Determine the [X, Y] coordinate at the center of the cell enclosing the given text.  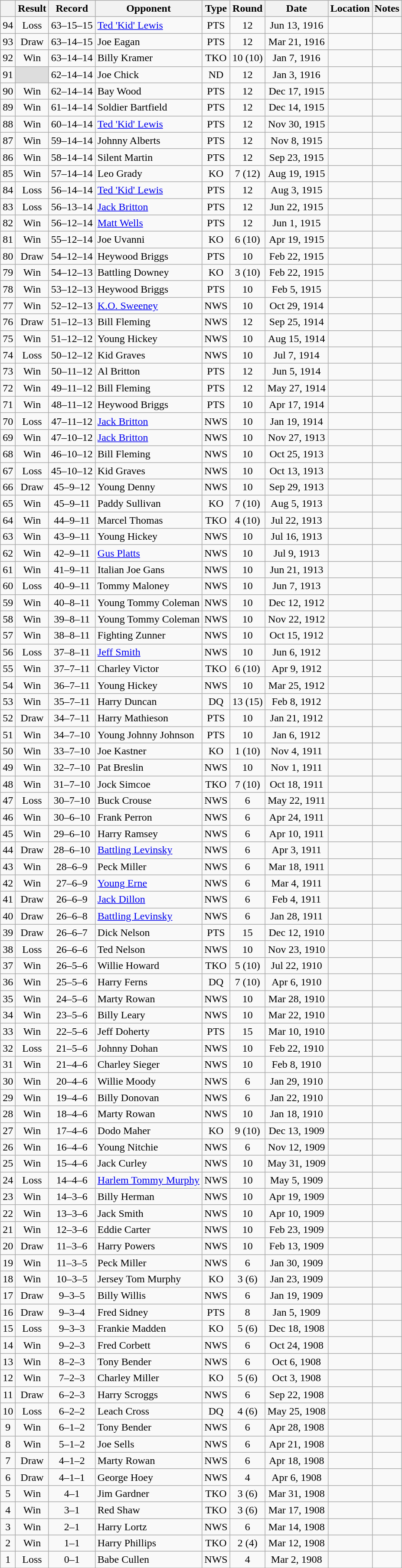
75 [8, 339]
47–10–12 [72, 437]
Gus Platts [148, 553]
2 (4) [247, 1543]
16 [8, 1312]
10 (10) [247, 58]
19–4–6 [72, 1098]
28–6–10 [72, 850]
Jack Dillon [148, 900]
Sep 22, 1908 [297, 1395]
37–7–11 [72, 668]
70 [8, 421]
14–3–6 [72, 1196]
Harry Ferns [148, 982]
Apr 9, 1912 [297, 668]
Harry Ramsey [148, 834]
90 [8, 91]
26–6–9 [72, 900]
May 5, 1909 [297, 1180]
Jun 6, 1912 [297, 652]
18 [8, 1279]
89 [8, 108]
88 [8, 124]
Frank Perron [148, 817]
2 [8, 1543]
Aug 19, 1915 [297, 173]
Feb 4, 1911 [297, 900]
Young Denny [148, 487]
Oct 15, 1912 [297, 636]
64 [8, 520]
45–9–12 [72, 487]
82 [8, 223]
Buck Crouse [148, 801]
51 [8, 735]
38–8–11 [72, 636]
34–7–11 [72, 718]
Paddy Sullivan [148, 504]
35 [8, 998]
Oct 24, 1908 [297, 1345]
13–3–6 [72, 1213]
51–12–13 [72, 322]
63 [8, 537]
Jul 22, 1910 [297, 965]
Jun 7, 1913 [297, 586]
Sep 25, 1914 [297, 322]
Ted Nelson [148, 949]
42–9–11 [72, 553]
Leach Cross [148, 1411]
15–4–6 [72, 1164]
Willie Moody [148, 1081]
9–3–5 [72, 1296]
Apr 6, 1910 [297, 982]
Joe Eagan [148, 42]
13 (15) [247, 701]
21 [8, 1229]
Harry Phillips [148, 1543]
May 31, 1909 [297, 1164]
53–12–13 [72, 289]
Apr 28, 1908 [297, 1428]
54–12–13 [72, 273]
Apr 6, 1908 [297, 1477]
51–12–12 [72, 339]
50–11–12 [72, 372]
Dec 12, 1912 [297, 603]
31–7–10 [72, 784]
Apr 24, 1911 [297, 817]
Eddie Carter [148, 1229]
1 (10) [247, 751]
21–5–6 [72, 1048]
Mar 14, 1908 [297, 1526]
26–6–6 [72, 949]
Jan 3, 1916 [297, 75]
34 [8, 1015]
Willie Howard [148, 965]
29 [8, 1098]
Al Britton [148, 372]
Dec 13, 1909 [297, 1131]
9–2–3 [72, 1345]
12–3–6 [72, 1229]
May 22, 1911 [297, 801]
Harry Mathieson [148, 718]
Jersey Tom Murphy [148, 1279]
4–1 [72, 1493]
Result [32, 9]
Apr 18, 1908 [297, 1460]
44 [8, 850]
Apr 17, 1914 [297, 404]
41–9–11 [72, 570]
59–14–14 [72, 140]
63–15–15 [72, 25]
58–14–14 [72, 157]
4 (6) [247, 1411]
45–10–12 [72, 470]
35–7–11 [72, 701]
Young Nitchie [148, 1147]
1–1 [72, 1543]
Nov 1, 1911 [297, 768]
30–6–10 [72, 817]
3 [8, 1526]
46 [8, 817]
1 [8, 1560]
63–14–14 [72, 58]
George Hoey [148, 1477]
Charley Sieger [148, 1065]
53 [8, 701]
59 [8, 603]
Fred Corbett [148, 1345]
Jul 16, 1913 [297, 537]
Mar 25, 1912 [297, 685]
Jan 28, 1911 [297, 916]
Red Shaw [148, 1510]
30 [8, 1081]
4 (10) [247, 520]
Joe Sells [148, 1444]
11 [8, 1395]
Pat Breslin [148, 768]
3 (10) [247, 273]
20 [8, 1246]
63–14–15 [72, 42]
48–11–12 [72, 404]
69 [8, 437]
11–3–6 [72, 1246]
Tommy Maloney [148, 586]
Apr 10, 1911 [297, 834]
28 [8, 1114]
9 [8, 1428]
9 (10) [247, 1131]
56 [8, 652]
Mar 31, 1908 [297, 1493]
Apr 10, 1909 [297, 1213]
36–7–11 [72, 685]
39–8–11 [72, 619]
Dodo Maher [148, 1131]
Apr 21, 1908 [297, 1444]
46–10–12 [72, 454]
Jul 22, 1913 [297, 520]
25–5–6 [72, 982]
Jan 5, 1909 [297, 1312]
56–13–14 [72, 207]
Mar 17, 1908 [297, 1510]
38 [8, 949]
22–5–6 [72, 1032]
26 [8, 1147]
Nov 8, 1915 [297, 140]
45 [8, 834]
Johnny Alberts [148, 140]
K.O. Sweeney [148, 306]
49–11–12 [72, 388]
Oct 3, 1908 [297, 1378]
Jun 13, 1916 [297, 25]
Jul 7, 1914 [297, 355]
Matt Wells [148, 223]
Nov 22, 1912 [297, 619]
Fighting Zunner [148, 636]
Jan 7, 1916 [297, 58]
17–4–6 [72, 1131]
29–6–10 [72, 834]
24 [8, 1180]
Nov 27, 1913 [297, 437]
78 [8, 289]
Feb 13, 1909 [297, 1246]
Italian Joe Gans [148, 570]
81 [8, 240]
Oct 29, 1914 [297, 306]
74 [8, 355]
50–12–12 [72, 355]
Oct 25, 1913 [297, 454]
ND [216, 75]
6–2–3 [72, 1395]
44–9–11 [72, 520]
31 [8, 1065]
62 [8, 553]
Billy Donovan [148, 1098]
47–11–12 [72, 421]
Sep 29, 1913 [297, 487]
92 [8, 58]
Jan 6, 1912 [297, 735]
Feb 8, 1912 [297, 701]
7 [8, 1460]
Jim Gardner [148, 1493]
Jan 19, 1909 [297, 1296]
72 [8, 388]
9–3–4 [72, 1312]
0–1 [72, 1560]
6–2–2 [72, 1411]
26–6–8 [72, 916]
68 [8, 454]
Young Erne [148, 883]
Oct 13, 1913 [297, 470]
Billy Leary [148, 1015]
84 [8, 190]
33–7–10 [72, 751]
Nov 30, 1915 [297, 124]
4–1–2 [72, 1460]
Mar 21, 1916 [297, 42]
26–5–6 [72, 965]
Aug 3, 1915 [297, 190]
28–6–9 [72, 867]
52 [8, 718]
Type [216, 9]
33 [8, 1032]
Nov 4, 1911 [297, 751]
19 [8, 1263]
Mar 2, 1908 [297, 1560]
47 [8, 801]
Dec 17, 1915 [297, 91]
40–8–11 [72, 603]
Jun 5, 1914 [297, 372]
Jun 1, 1915 [297, 223]
91 [8, 75]
Apr 19, 1915 [297, 240]
87 [8, 140]
7 (12) [247, 173]
4–1–1 [72, 1477]
26–6–7 [72, 932]
58 [8, 619]
Marcel Thomas [148, 520]
5 (10) [247, 965]
Date [297, 9]
24–5–6 [72, 998]
50 [8, 751]
60 [8, 586]
57 [8, 636]
77 [8, 306]
9–3–3 [72, 1329]
Billy Kramer [148, 58]
Round [247, 9]
66 [8, 487]
Billy Willis [148, 1296]
3–1 [72, 1510]
Location [350, 9]
41 [8, 900]
Jeff Doherty [148, 1032]
Harlem Tommy Murphy [148, 1180]
Jun 22, 1915 [297, 207]
22 [8, 1213]
5 [8, 1493]
61–14–14 [72, 108]
Nov 23, 1910 [297, 949]
Mar 22, 1910 [297, 1015]
Nov 12, 1909 [297, 1147]
Jan 19, 1914 [297, 421]
21–4–6 [72, 1065]
Jeff Smith [148, 652]
32–7–10 [72, 768]
86 [8, 157]
55 [8, 668]
20–4–6 [72, 1081]
37 [8, 965]
40 [8, 916]
37–8–11 [72, 652]
Billy Herman [148, 1196]
Jan 18, 1910 [297, 1114]
83 [8, 207]
56–12–14 [72, 223]
42 [8, 883]
Feb 23, 1909 [297, 1229]
Oct 6, 1908 [297, 1362]
Jan 21, 1912 [297, 718]
43 [8, 867]
Sep 23, 1915 [297, 157]
Battling Downey [148, 273]
85 [8, 173]
May 25, 1908 [297, 1411]
25 [8, 1164]
56–14–14 [72, 190]
94 [8, 25]
57–14–14 [72, 173]
23 [8, 1196]
55–12–14 [72, 240]
Johnny Dohan [148, 1048]
27 [8, 1131]
Apr 19, 1909 [297, 1196]
Jan 22, 1910 [297, 1098]
Notes [387, 9]
80 [8, 256]
Opponent [148, 9]
Mar 4, 1911 [297, 883]
Aug 5, 1913 [297, 504]
93 [8, 42]
13 [8, 1362]
Charley Victor [148, 668]
Dec 14, 1915 [297, 108]
Jock Simcoe [148, 784]
8–2–3 [72, 1362]
43–9–11 [72, 537]
18–4–6 [72, 1114]
Mar 28, 1910 [297, 998]
Bay Wood [148, 91]
7–2–3 [72, 1378]
Jul 9, 1913 [297, 553]
10–3–5 [72, 1279]
Dick Nelson [148, 932]
60–14–14 [72, 124]
Jack Smith [148, 1213]
Harry Lortz [148, 1526]
30–7–10 [72, 801]
Frankie Madden [148, 1329]
Harry Scroggs [148, 1395]
17 [8, 1296]
Record [72, 9]
76 [8, 322]
Jun 21, 1913 [297, 570]
Jan 29, 1910 [297, 1081]
Soldier Bartfield [148, 108]
73 [8, 372]
39 [8, 932]
Joe Kastner [148, 751]
May 27, 1914 [297, 388]
2–1 [72, 1526]
Joe Uvanni [148, 240]
23–5–6 [72, 1015]
65 [8, 504]
14 [8, 1345]
Harry Powers [148, 1246]
34–7–10 [72, 735]
45–9–11 [72, 504]
Silent Martin [148, 157]
Dec 18, 1908 [297, 1329]
54–12–14 [72, 256]
Young Johnny Johnson [148, 735]
6–1–2 [72, 1428]
61 [8, 570]
Fred Sidney [148, 1312]
Harry Duncan [148, 701]
Oct 18, 1911 [297, 784]
67 [8, 470]
71 [8, 404]
40–9–11 [72, 586]
48 [8, 784]
79 [8, 273]
52–12–13 [72, 306]
Mar 10, 1910 [297, 1032]
Charley Miller [148, 1378]
Leo Grady [148, 173]
16–4–6 [72, 1147]
Babe Cullen [148, 1560]
Aug 15, 1914 [297, 339]
36 [8, 982]
Feb 5, 1915 [297, 289]
54 [8, 685]
Feb 8, 1910 [297, 1065]
Feb 22, 1910 [297, 1048]
14–4–6 [72, 1180]
Jan 23, 1909 [297, 1279]
27–6–9 [72, 883]
Dec 12, 1910 [297, 932]
49 [8, 768]
Mar 18, 1911 [297, 867]
Jan 30, 1909 [297, 1263]
Apr 3, 1911 [297, 850]
32 [8, 1048]
Mar 12, 1908 [297, 1543]
11–3–5 [72, 1263]
Jack Curley [148, 1164]
5–1–2 [72, 1444]
Joe Chick [148, 75]
